For the text-containing cell, return its midpoint in [x, y] coordinate format. 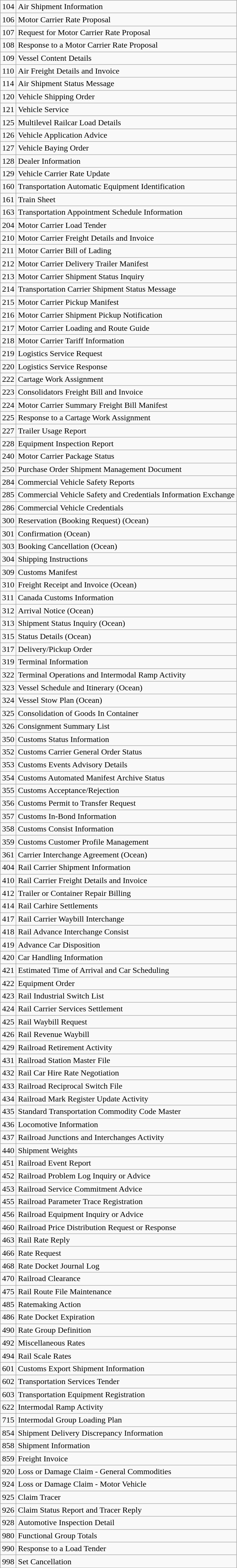
Intermodal Ramp Activity [126, 1407]
220 [8, 366]
218 [8, 341]
Claim Status Report and Tracer Reply [126, 1510]
Confirmation (Ocean) [126, 533]
431 [8, 1060]
434 [8, 1099]
Rail Carrier Freight Details and Invoice [126, 880]
426 [8, 1035]
Automotive Inspection Detail [126, 1523]
Rail Carhire Settlements [126, 906]
325 [8, 713]
Railroad Service Commitment Advice [126, 1189]
Motor Carrier Package Status [126, 456]
Railroad Price Distribution Request or Response [126, 1227]
Vehicle Application Advice [126, 135]
Customs Customer Profile Management [126, 842]
Railroad Mark Register Update Activity [126, 1099]
Estimated Time of Arrival and Car Scheduling [126, 970]
163 [8, 212]
486 [8, 1317]
455 [8, 1202]
453 [8, 1189]
463 [8, 1240]
Rail Scale Rates [126, 1356]
361 [8, 855]
215 [8, 302]
326 [8, 726]
Claim Tracer [126, 1497]
Transportation Automatic Equipment Identification [126, 187]
228 [8, 444]
310 [8, 585]
286 [8, 508]
Status Details (Ocean) [126, 636]
859 [8, 1459]
Motor Carrier Bill of Lading [126, 251]
Multilevel Railcar Load Details [126, 122]
129 [8, 174]
125 [8, 122]
Vehicle Baying Order [126, 148]
Rail Carrier Services Settlement [126, 1009]
Rail Revenue Waybill [126, 1035]
452 [8, 1176]
Transportation Carrier Shipment Status Message [126, 289]
Vessel Stow Plan (Ocean) [126, 700]
Transportation Services Tender [126, 1381]
424 [8, 1009]
926 [8, 1510]
435 [8, 1112]
Transportation Equipment Registration [126, 1394]
Equipment Order [126, 983]
110 [8, 71]
Motor Carrier Delivery Trailer Manifest [126, 264]
359 [8, 842]
Terminal Operations and Intermodal Ramp Activity [126, 675]
Motor Carrier Load Tender [126, 225]
126 [8, 135]
323 [8, 688]
357 [8, 816]
353 [8, 765]
Functional Group Totals [126, 1536]
210 [8, 238]
Booking Cancellation (Ocean) [126, 546]
980 [8, 1536]
304 [8, 559]
432 [8, 1073]
Shipment Delivery Discrepancy Information [126, 1433]
Miscellaneous Rates [126, 1343]
410 [8, 880]
225 [8, 418]
Locomotive Information [126, 1124]
121 [8, 109]
451 [8, 1163]
414 [8, 906]
420 [8, 957]
470 [8, 1279]
Cartage Work Assignment [126, 379]
Logistics Service Response [126, 366]
858 [8, 1446]
Railroad Retirement Activity [126, 1047]
Air Freight Details and Invoice [126, 71]
Ratemaking Action [126, 1304]
421 [8, 970]
Rate Group Definition [126, 1330]
217 [8, 328]
Customs Events Advisory Details [126, 765]
417 [8, 919]
104 [8, 7]
219 [8, 353]
Motor Carrier Shipment Pickup Notification [126, 315]
109 [8, 58]
Commercial Vehicle Credentials [126, 508]
Response to a Cartage Work Assignment [126, 418]
250 [8, 469]
460 [8, 1227]
317 [8, 649]
Customs Automated Manifest Archive Status [126, 777]
492 [8, 1343]
212 [8, 264]
437 [8, 1137]
485 [8, 1304]
990 [8, 1548]
313 [8, 623]
Motor Carrier Pickup Manifest [126, 302]
160 [8, 187]
355 [8, 791]
222 [8, 379]
Rate Docket Expiration [126, 1317]
Freight Invoice [126, 1459]
418 [8, 932]
Shipping Instructions [126, 559]
Trailer Usage Report [126, 431]
114 [8, 84]
Railroad Reciprocal Switch File [126, 1086]
Loss or Damage Claim - General Commodities [126, 1471]
423 [8, 996]
433 [8, 1086]
928 [8, 1523]
Motor Carrier Summary Freight Bill Manifest [126, 405]
925 [8, 1497]
Customs Status Information [126, 739]
356 [8, 803]
Vehicle Shipping Order [126, 97]
Customs Acceptance/Rejection [126, 791]
412 [8, 893]
285 [8, 495]
240 [8, 456]
Railroad Station Master File [126, 1060]
Reservation (Booking Request) (Ocean) [126, 521]
998 [8, 1561]
490 [8, 1330]
107 [8, 32]
303 [8, 546]
Rail Carrier Shipment Information [126, 868]
312 [8, 611]
Railroad Junctions and Interchanges Activity [126, 1137]
284 [8, 482]
223 [8, 392]
Equipment Inspection Report [126, 444]
358 [8, 829]
352 [8, 752]
Rail Carrier Waybill Interchange [126, 919]
Arrival Notice (Ocean) [126, 611]
Customs In-Bond Information [126, 816]
Air Shipment Status Message [126, 84]
301 [8, 533]
216 [8, 315]
Motor Carrier Shipment Status Inquiry [126, 276]
Trailer or Container Repair Billing [126, 893]
603 [8, 1394]
422 [8, 983]
108 [8, 45]
Shipment Information [126, 1446]
Rail Route File Maintenance [126, 1292]
Vehicle Carrier Rate Update [126, 174]
Motor Carrier Tariff Information [126, 341]
425 [8, 1022]
Set Cancellation [126, 1561]
Railroad Problem Log Inquiry or Advice [126, 1176]
622 [8, 1407]
300 [8, 521]
311 [8, 598]
213 [8, 276]
Purchase Order Shipment Management Document [126, 469]
Loss or Damage Claim - Motor Vehicle [126, 1484]
Car Handling Information [126, 957]
404 [8, 868]
Railroad Equipment Inquiry or Advice [126, 1215]
602 [8, 1381]
456 [8, 1215]
Rail Waybill Request [126, 1022]
Consignment Summary List [126, 726]
120 [8, 97]
Vessel Content Details [126, 58]
106 [8, 20]
161 [8, 200]
429 [8, 1047]
Motor Carrier Loading and Route Guide [126, 328]
211 [8, 251]
224 [8, 405]
601 [8, 1368]
354 [8, 777]
Customs Manifest [126, 572]
Rail Industrial Switch List [126, 996]
227 [8, 431]
Advance Car Disposition [126, 945]
Motor Carrier Freight Details and Invoice [126, 238]
Vessel Schedule and Itinerary (Ocean) [126, 688]
Railroad Parameter Trace Registration [126, 1202]
854 [8, 1433]
Freight Receipt and Invoice (Ocean) [126, 585]
Motor Carrier Rate Proposal [126, 20]
Consolidation of Goods In Container [126, 713]
Air Shipment Information [126, 7]
Rail Car Hire Rate Negotiation [126, 1073]
Canada Customs Information [126, 598]
Response to a Motor Carrier Rate Proposal [126, 45]
419 [8, 945]
475 [8, 1292]
Railroad Clearance [126, 1279]
350 [8, 739]
Consolidators Freight Bill and Invoice [126, 392]
Commercial Vehicle Safety and Credentials Information Exchange [126, 495]
Customs Export Shipment Information [126, 1368]
319 [8, 662]
Response to a Load Tender [126, 1548]
436 [8, 1124]
Shipment Status Inquiry (Ocean) [126, 623]
Rail Advance Interchange Consist [126, 932]
Rate Docket Journal Log [126, 1266]
Carrier Interchange Agreement (Ocean) [126, 855]
322 [8, 675]
Rate Request [126, 1253]
Dealer Information [126, 161]
715 [8, 1420]
324 [8, 700]
315 [8, 636]
Customs Consist Information [126, 829]
128 [8, 161]
Delivery/Pickup Order [126, 649]
Railroad Event Report [126, 1163]
Customs Permit to Transfer Request [126, 803]
Transportation Appointment Schedule Information [126, 212]
Rail Rate Reply [126, 1240]
920 [8, 1471]
Logistics Service Request [126, 353]
Customs Carrier General Order Status [126, 752]
Shipment Weights [126, 1150]
Vehicle Service [126, 109]
Train Sheet [126, 200]
Commercial Vehicle Safety Reports [126, 482]
494 [8, 1356]
Standard Transportation Commodity Code Master [126, 1112]
204 [8, 225]
924 [8, 1484]
440 [8, 1150]
466 [8, 1253]
214 [8, 289]
Request for Motor Carrier Rate Proposal [126, 32]
468 [8, 1266]
309 [8, 572]
127 [8, 148]
Terminal Information [126, 662]
Intermodal Group Loading Plan [126, 1420]
